Provide the [x, y] coordinate of the cell's center where the given text is located.  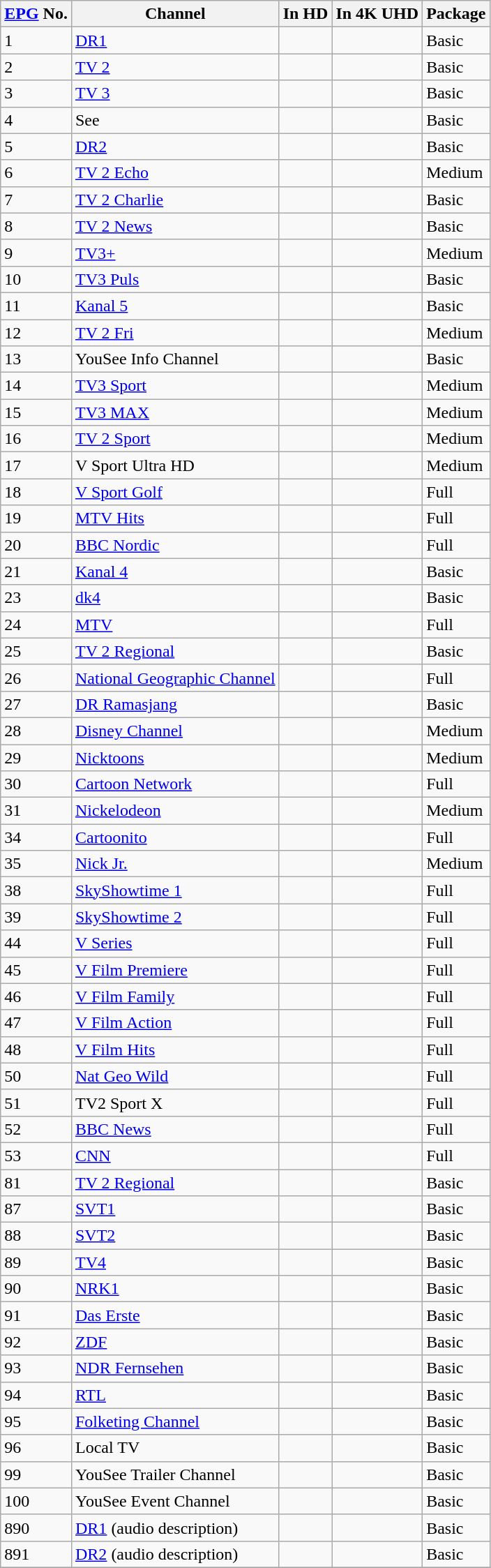
YouSee Trailer Channel [175, 1474]
TV4 [175, 1262]
V Sport Ultra HD [175, 465]
YouSee Info Channel [175, 359]
11 [36, 306]
7 [36, 200]
1 [36, 40]
NDR Fernsehen [175, 1368]
89 [36, 1262]
51 [36, 1103]
90 [36, 1289]
V Film Family [175, 996]
SVT1 [175, 1209]
Cartoon Network [175, 784]
16 [36, 439]
SVT2 [175, 1236]
53 [36, 1156]
V Series [175, 943]
4 [36, 120]
TV2 Sport X [175, 1103]
26 [36, 678]
17 [36, 465]
Das Erste [175, 1315]
21 [36, 572]
34 [36, 837]
5 [36, 147]
87 [36, 1209]
81 [36, 1183]
National Geographic Channel [175, 678]
Cartoonito [175, 837]
44 [36, 943]
891 [36, 1554]
9 [36, 253]
12 [36, 333]
30 [36, 784]
27 [36, 704]
BBC News [175, 1129]
NRK1 [175, 1289]
TV3 Sport [175, 386]
TV 3 [175, 94]
13 [36, 359]
ZDF [175, 1342]
DR2 (audio description) [175, 1554]
MTV Hits [175, 518]
20 [36, 545]
In 4K UHD [377, 14]
Folketing Channel [175, 1421]
TV 2 Echo [175, 173]
TV 2 Charlie [175, 200]
TV 2 Fri [175, 333]
Kanal 4 [175, 572]
96 [36, 1448]
Nick Jr. [175, 864]
15 [36, 412]
SkyShowtime 1 [175, 890]
47 [36, 1023]
25 [36, 651]
100 [36, 1501]
V Film Premiere [175, 970]
45 [36, 970]
50 [36, 1076]
TV3 MAX [175, 412]
52 [36, 1129]
890 [36, 1528]
RTL [175, 1395]
YouSee Event Channel [175, 1501]
SkyShowtime 2 [175, 917]
Kanal 5 [175, 306]
DR2 [175, 147]
94 [36, 1395]
46 [36, 996]
Nicktoons [175, 757]
95 [36, 1421]
31 [36, 811]
28 [36, 731]
V Sport Golf [175, 492]
93 [36, 1368]
Nat Geo Wild [175, 1076]
BBC Nordic [175, 545]
18 [36, 492]
dk4 [175, 598]
91 [36, 1315]
Local TV [175, 1448]
TV 2 [175, 67]
14 [36, 386]
10 [36, 279]
TV3 Puls [175, 279]
3 [36, 94]
38 [36, 890]
19 [36, 518]
DR1 [175, 40]
EPG No. [36, 14]
23 [36, 598]
Disney Channel [175, 731]
39 [36, 917]
29 [36, 757]
In HD [305, 14]
CNN [175, 1156]
88 [36, 1236]
48 [36, 1050]
V Film Action [175, 1023]
2 [36, 67]
99 [36, 1474]
Nickelodeon [175, 811]
See [175, 120]
35 [36, 864]
8 [36, 226]
Channel [175, 14]
TV 2 Sport [175, 439]
6 [36, 173]
DR1 (audio description) [175, 1528]
92 [36, 1342]
MTV [175, 625]
V Film Hits [175, 1050]
Package [456, 14]
24 [36, 625]
TV 2 News [175, 226]
TV3+ [175, 253]
DR Ramasjang [175, 704]
